Pinpoint the cell where the given text exists, returning its (x, y) midpoint coordinate. 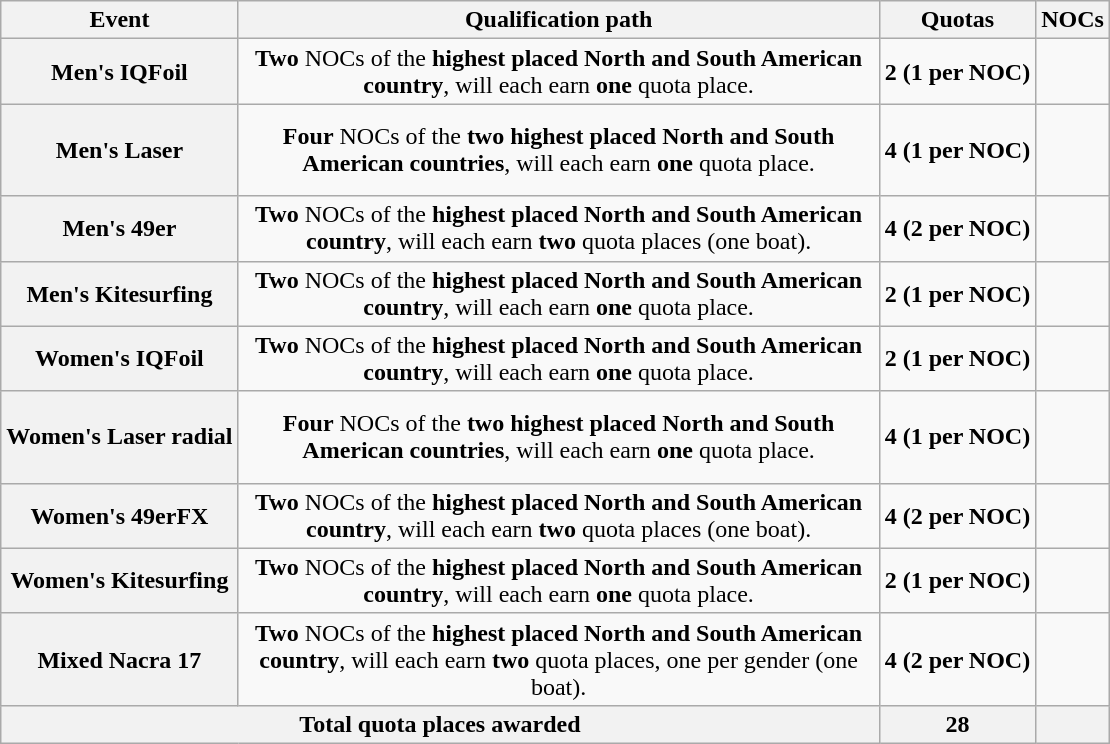
Total quota places awarded (440, 724)
Mixed Nacra 17 (120, 659)
Men's 49er (120, 228)
Men's Laser (120, 150)
Men's Kitesurfing (120, 294)
Women's Laser radial (120, 437)
NOCs (1073, 20)
Women's Kitesurfing (120, 580)
Two NOCs of the highest placed North and South American country, will each earn two quota places, one per gender (one boat). (558, 659)
Men's IQFoil (120, 72)
Women's 49erFX (120, 516)
Women's IQFoil (120, 358)
Event (120, 20)
Qualification path (558, 20)
Quotas (958, 20)
28 (958, 724)
